Scan for the cell matching the given text and deliver its [x, y] coordinate at center. 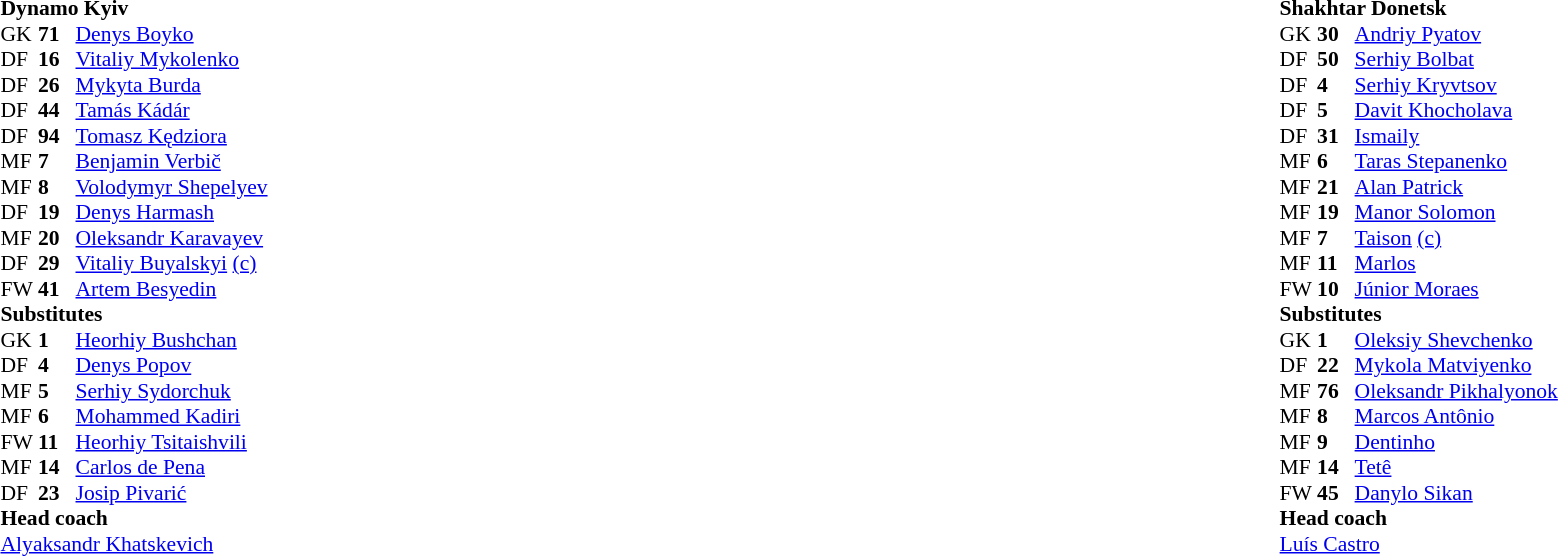
Volodymyr Shepelyev [172, 187]
Alan Patrick [1456, 187]
26 [57, 85]
Taison (c) [1456, 238]
21 [1336, 187]
Denys Boyko [172, 34]
Mykyta Burda [172, 85]
94 [57, 136]
Tetê [1456, 467]
Carlos de Pena [172, 467]
Vitaliy Buyalskyi (c) [172, 263]
Denys Popov [172, 365]
44 [57, 111]
29 [57, 263]
50 [1336, 59]
Artem Besyedin [172, 289]
Júnior Moraes [1456, 289]
Oleksandr Karavayev [172, 238]
9 [1336, 442]
23 [57, 493]
30 [1336, 34]
Manor Solomon [1456, 213]
Serhiy Kryvtsov [1456, 85]
Tamás Kádár [172, 111]
Denys Harmash [172, 213]
Oleksandr Pikhalyonok [1456, 391]
41 [57, 289]
Dentinho [1456, 442]
31 [1336, 136]
Serhiy Sydorchuk [172, 391]
Marlos [1456, 263]
76 [1336, 391]
22 [1336, 365]
Mykola Matviyenko [1456, 365]
Danylo Sikan [1456, 493]
Ismaily [1456, 136]
Andriy Pyatov [1456, 34]
Tomasz Kędziora [172, 136]
Serhiy Bolbat [1456, 59]
45 [1336, 493]
Josip Pivarić [172, 493]
16 [57, 59]
Heorhiy Bushchan [172, 340]
Taras Stepanenko [1456, 161]
Davit Khocholava [1456, 111]
Mohammed Kadiri [172, 417]
20 [57, 238]
Vitaliy Mykolenko [172, 59]
10 [1336, 289]
Marcos Antônio [1456, 417]
Benjamin Verbič [172, 161]
Oleksiy Shevchenko [1456, 340]
71 [57, 34]
Heorhiy Tsitaishvili [172, 442]
